Detect which cell encompasses the target text, then output its (x, y) center coordinate. 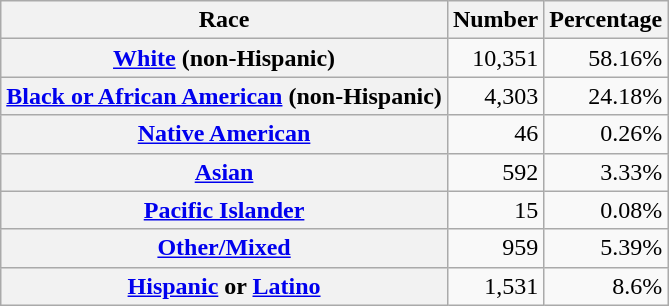
8.6% (606, 286)
46 (495, 134)
1,531 (495, 286)
Hispanic or Latino (224, 286)
592 (495, 172)
959 (495, 248)
3.33% (606, 172)
Native American (224, 134)
0.26% (606, 134)
Number (495, 20)
Other/Mixed (224, 248)
4,303 (495, 96)
Black or African American (non-Hispanic) (224, 96)
24.18% (606, 96)
Percentage (606, 20)
Pacific Islander (224, 210)
0.08% (606, 210)
Race (224, 20)
Asian (224, 172)
15 (495, 210)
10,351 (495, 58)
5.39% (606, 248)
White (non-Hispanic) (224, 58)
58.16% (606, 58)
